Find where the given text appears and provide that cell's center as (X, Y) coordinate. 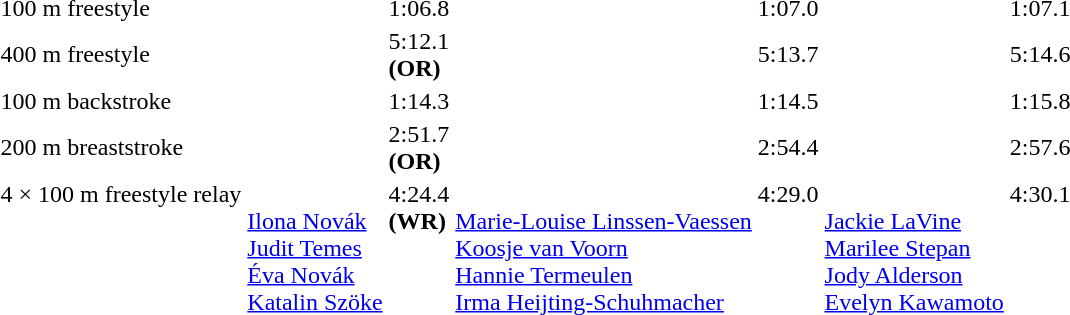
1:14.3 (419, 101)
5:12.1 (OR) (419, 54)
2:54.4 (788, 148)
2:51.7 (OR) (419, 148)
5:13.7 (788, 54)
1:14.5 (788, 101)
